Provide the (x, y) coordinate of the cell's center where the given text is located.  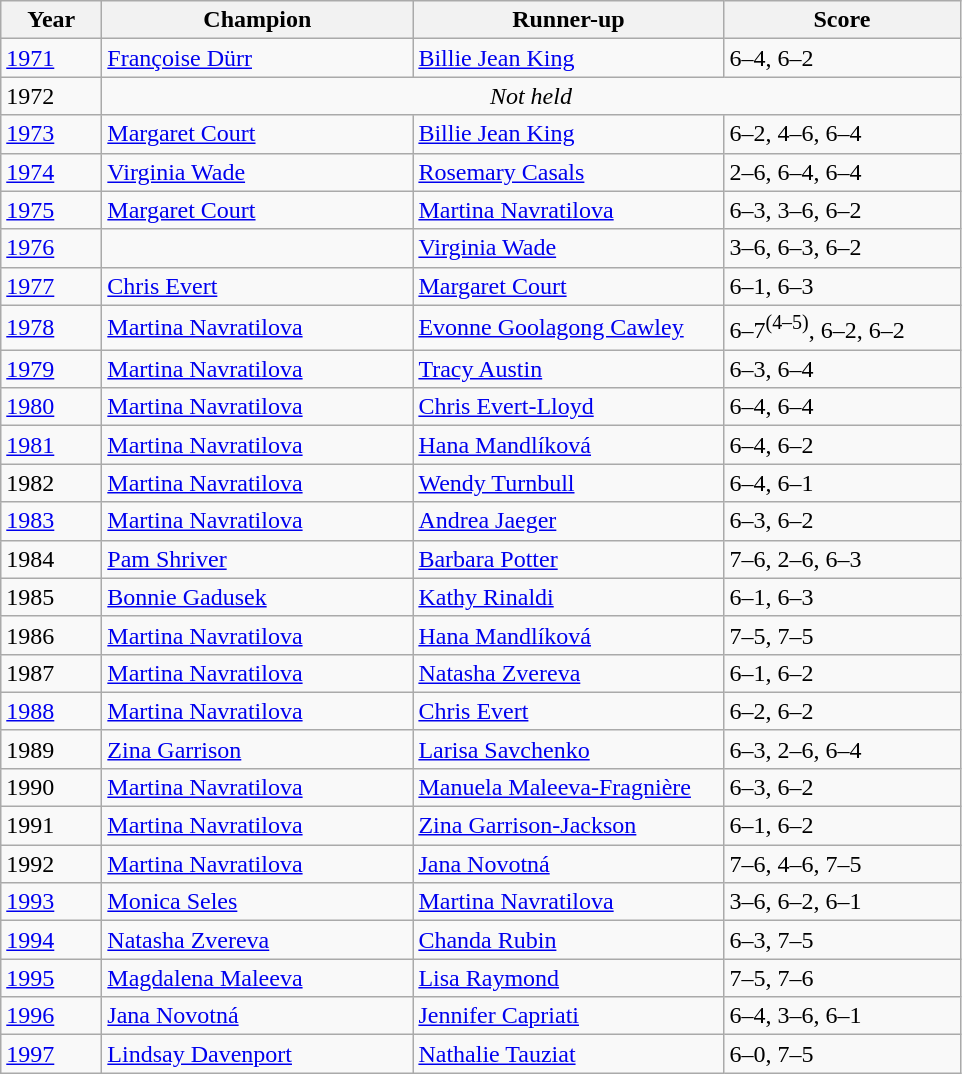
6–3, 3–6, 6–2 (842, 210)
Andrea Jaeger (568, 521)
3–6, 6–2, 6–1 (842, 902)
Barbara Potter (568, 559)
1978 (52, 328)
Manuela Maleeva-Fragnière (568, 787)
6–4, 6–1 (842, 483)
1971 (52, 58)
1973 (52, 134)
6–7(4–5), 6–2, 6–2 (842, 328)
1988 (52, 711)
Zina Garrison-Jackson (568, 826)
1986 (52, 635)
7–6, 2–6, 6–3 (842, 559)
Lindsay Davenport (258, 1054)
2–6, 6–4, 6–4 (842, 172)
Year (52, 20)
6–3, 6–4 (842, 369)
Chris Evert-Lloyd (568, 407)
6–3, 2–6, 6–4 (842, 749)
3–6, 6–3, 6–2 (842, 248)
1985 (52, 597)
Rosemary Casals (568, 172)
1982 (52, 483)
1984 (52, 559)
1972 (52, 96)
Bonnie Gadusek (258, 597)
Pam Shriver (258, 559)
1977 (52, 286)
1989 (52, 749)
1975 (52, 210)
1996 (52, 1016)
Not held (531, 96)
Champion (258, 20)
1980 (52, 407)
6–2, 4–6, 6–4 (842, 134)
Tracy Austin (568, 369)
1994 (52, 940)
6–4, 3–6, 6–1 (842, 1016)
Score (842, 20)
1995 (52, 978)
7–5, 7–6 (842, 978)
Zina Garrison (258, 749)
1974 (52, 172)
1981 (52, 445)
6–2, 6–2 (842, 711)
1992 (52, 864)
Chanda Rubin (568, 940)
1979 (52, 369)
1991 (52, 826)
Nathalie Tauziat (568, 1054)
Larisa Savchenko (568, 749)
7–5, 7–5 (842, 635)
6–0, 7–5 (842, 1054)
1987 (52, 673)
6–3, 7–5 (842, 940)
Wendy Turnbull (568, 483)
1990 (52, 787)
1997 (52, 1054)
1983 (52, 521)
Monica Seles (258, 902)
1993 (52, 902)
1976 (52, 248)
Runner-up (568, 20)
Jennifer Capriati (568, 1016)
7–6, 4–6, 7–5 (842, 864)
6–4, 6–4 (842, 407)
Françoise Dürr (258, 58)
Lisa Raymond (568, 978)
Magdalena Maleeva (258, 978)
Evonne Goolagong Cawley (568, 328)
Kathy Rinaldi (568, 597)
